From the cell containing the given text, extract its center point as (x, y) coordinate. 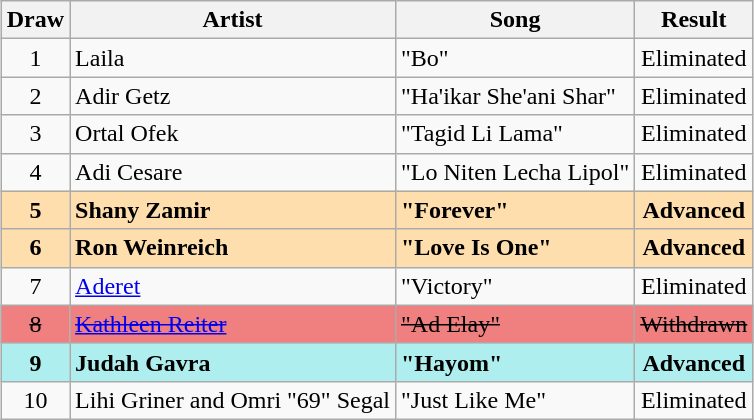
Song (514, 20)
"Bo" (514, 58)
Draw (35, 20)
"Love Is One" (514, 248)
"Forever" (514, 210)
Shany Zamir (233, 210)
"Lo Niten Lecha Lipol" (514, 172)
Adi Cesare (233, 172)
4 (35, 172)
8 (35, 324)
Withdrawn (694, 324)
7 (35, 286)
"Hayom" (514, 362)
"Ad Elay" (514, 324)
Laila (233, 58)
Adir Getz (233, 96)
Artist (233, 20)
Ortal Ofek (233, 134)
"Just Like Me" (514, 400)
1 (35, 58)
9 (35, 362)
Ron Weinreich (233, 248)
10 (35, 400)
Aderet (233, 286)
Kathleen Reiter (233, 324)
"Victory" (514, 286)
"Tagid Li Lama" (514, 134)
2 (35, 96)
5 (35, 210)
"Ha'ikar She'ani Shar" (514, 96)
Lihi Griner and Omri "69" Segal (233, 400)
Judah Gavra (233, 362)
Result (694, 20)
3 (35, 134)
6 (35, 248)
